Scan for the cell matching the given text and deliver its (X, Y) coordinate at center. 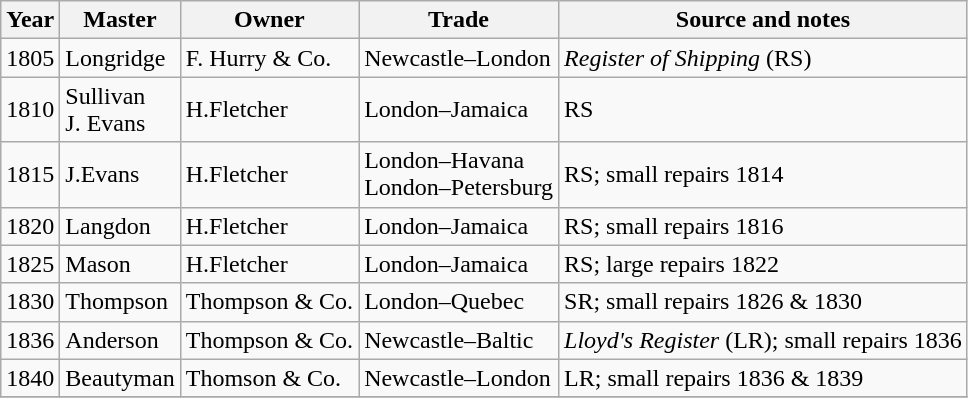
Year (30, 20)
Newcastle–Baltic (459, 340)
Trade (459, 20)
SullivanJ. Evans (120, 110)
Register of Shipping (RS) (764, 58)
Lloyd's Register (LR); small repairs 1836 (764, 340)
J.Evans (120, 174)
1840 (30, 378)
Beautyman (120, 378)
1836 (30, 340)
London–HavanaLondon–Petersburg (459, 174)
1810 (30, 110)
RS; small repairs 1816 (764, 226)
SR; small repairs 1826 & 1830 (764, 302)
1820 (30, 226)
London–Quebec (459, 302)
RS (764, 110)
Longridge (120, 58)
RS; small repairs 1814 (764, 174)
RS; large repairs 1822 (764, 264)
Thompson (120, 302)
1825 (30, 264)
1805 (30, 58)
F. Hurry & Co. (269, 58)
Mason (120, 264)
Source and notes (764, 20)
Master (120, 20)
1830 (30, 302)
Anderson (120, 340)
Langdon (120, 226)
Owner (269, 20)
1815 (30, 174)
Thomson & Co. (269, 378)
LR; small repairs 1836 & 1839 (764, 378)
